Output the [X, Y] coordinate of the center of the cell containing the given text.  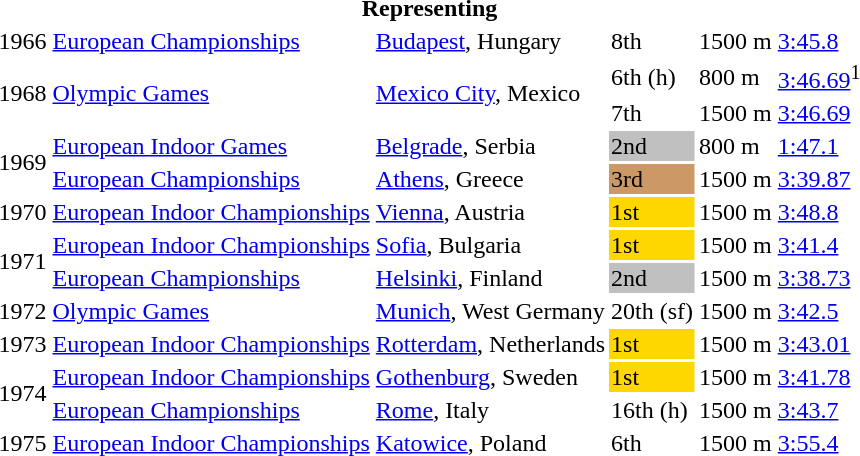
Vienna, Austria [490, 212]
Rome, Italy [490, 410]
Belgrade, Serbia [490, 146]
20th (sf) [652, 311]
16th (h) [652, 410]
3rd [652, 179]
Budapest, Hungary [490, 41]
Sofia, Bulgaria [490, 245]
Helsinki, Finland [490, 278]
Rotterdam, Netherlands [490, 344]
Munich, West Germany [490, 311]
Athens, Greece [490, 179]
8th [652, 41]
Gothenburg, Sweden [490, 377]
7th [652, 113]
Mexico City, Mexico [490, 94]
6th (h) [652, 77]
European Indoor Games [211, 146]
